Output the (x, y) coordinate of the center of the cell containing the given text.  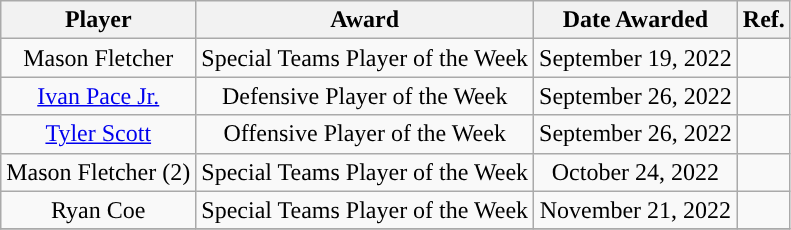
Offensive Player of the Week (365, 134)
Ryan Coe (98, 210)
Player (98, 20)
Mason Fletcher (2) (98, 172)
Award (365, 20)
Tyler Scott (98, 134)
November 21, 2022 (636, 210)
Date Awarded (636, 20)
October 24, 2022 (636, 172)
September 19, 2022 (636, 58)
Ivan Pace Jr. (98, 96)
Defensive Player of the Week (365, 96)
Mason Fletcher (98, 58)
Ref. (764, 20)
